Find where the given text appears and provide that cell's center as (x, y) coordinate. 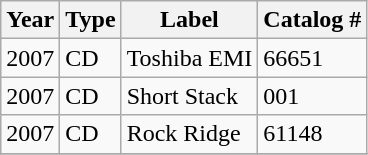
Short Stack (190, 96)
66651 (312, 58)
Toshiba EMI (190, 58)
Year (30, 20)
001 (312, 96)
Type (90, 20)
61148 (312, 134)
Catalog # (312, 20)
Rock Ridge (190, 134)
Label (190, 20)
